Find where the given text appears and provide that cell's center as [x, y] coordinate. 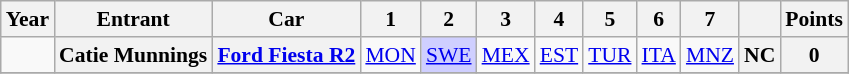
6 [659, 19]
7 [710, 19]
MEX [506, 55]
SWE [449, 55]
Car [286, 19]
5 [610, 19]
1 [390, 19]
Entrant [133, 19]
TUR [610, 55]
NC [760, 55]
2 [449, 19]
MNZ [710, 55]
4 [560, 19]
Points [814, 19]
Catie Munnings [133, 55]
Ford Fiesta R2 [286, 55]
0 [814, 55]
3 [506, 19]
Year [28, 19]
ITA [659, 55]
MON [390, 55]
EST [560, 55]
